Search for the cell housing the specified text and yield its (X, Y) center coordinate. 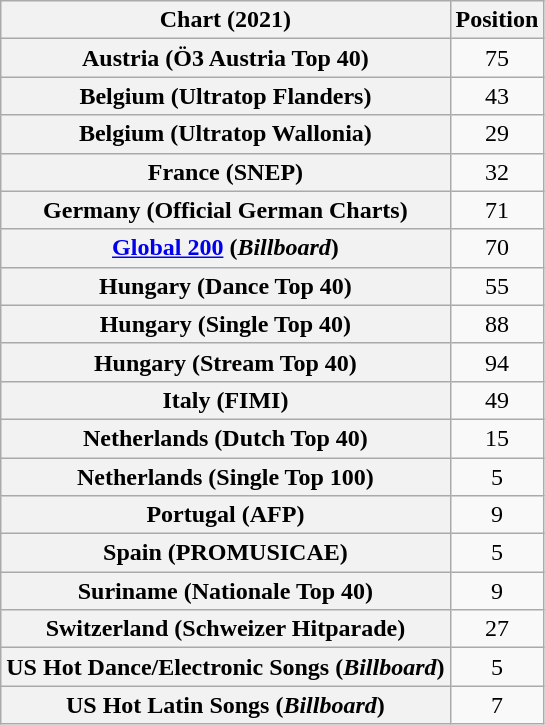
US Hot Latin Songs (Billboard) (226, 705)
15 (497, 438)
Spain (PROMUSICAE) (226, 553)
Belgium (Ultratop Flanders) (226, 96)
55 (497, 286)
Italy (FIMI) (226, 400)
Chart (2021) (226, 20)
Austria (Ö3 Austria Top 40) (226, 58)
49 (497, 400)
Switzerland (Schweizer Hitparade) (226, 629)
27 (497, 629)
Germany (Official German Charts) (226, 210)
75 (497, 58)
Suriname (Nationale Top 40) (226, 591)
70 (497, 248)
US Hot Dance/Electronic Songs (Billboard) (226, 667)
Netherlands (Single Top 100) (226, 477)
88 (497, 324)
Belgium (Ultratop Wallonia) (226, 134)
29 (497, 134)
94 (497, 362)
Position (497, 20)
Netherlands (Dutch Top 40) (226, 438)
Portugal (AFP) (226, 515)
Hungary (Dance Top 40) (226, 286)
France (SNEP) (226, 172)
7 (497, 705)
Hungary (Stream Top 40) (226, 362)
Hungary (Single Top 40) (226, 324)
43 (497, 96)
71 (497, 210)
Global 200 (Billboard) (226, 248)
32 (497, 172)
